Provide the (x, y) coordinate of the cell's center where the given text is located.  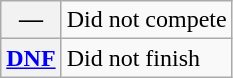
DNF (31, 58)
— (31, 20)
Did not finish (146, 58)
Did not compete (146, 20)
